Return the (x, y) coordinate for the center point of the cell that contains the specified text.  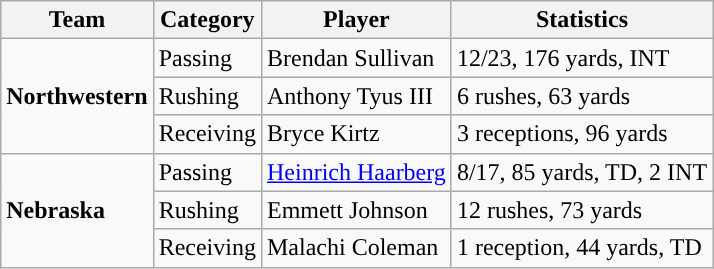
Heinrich Haarberg (356, 172)
Northwestern (77, 96)
Brendan Sullivan (356, 58)
Bryce Kirtz (356, 134)
Category (207, 20)
Player (356, 20)
Team (77, 20)
3 receptions, 96 yards (582, 134)
Emmett Johnson (356, 210)
Nebraska (77, 210)
8/17, 85 yards, TD, 2 INT (582, 172)
12 rushes, 73 yards (582, 210)
Anthony Tyus III (356, 96)
6 rushes, 63 yards (582, 96)
12/23, 176 yards, INT (582, 58)
Statistics (582, 20)
1 reception, 44 yards, TD (582, 248)
Malachi Coleman (356, 248)
